Identify which cell holds the provided text, then report its [x, y] central coordinate. 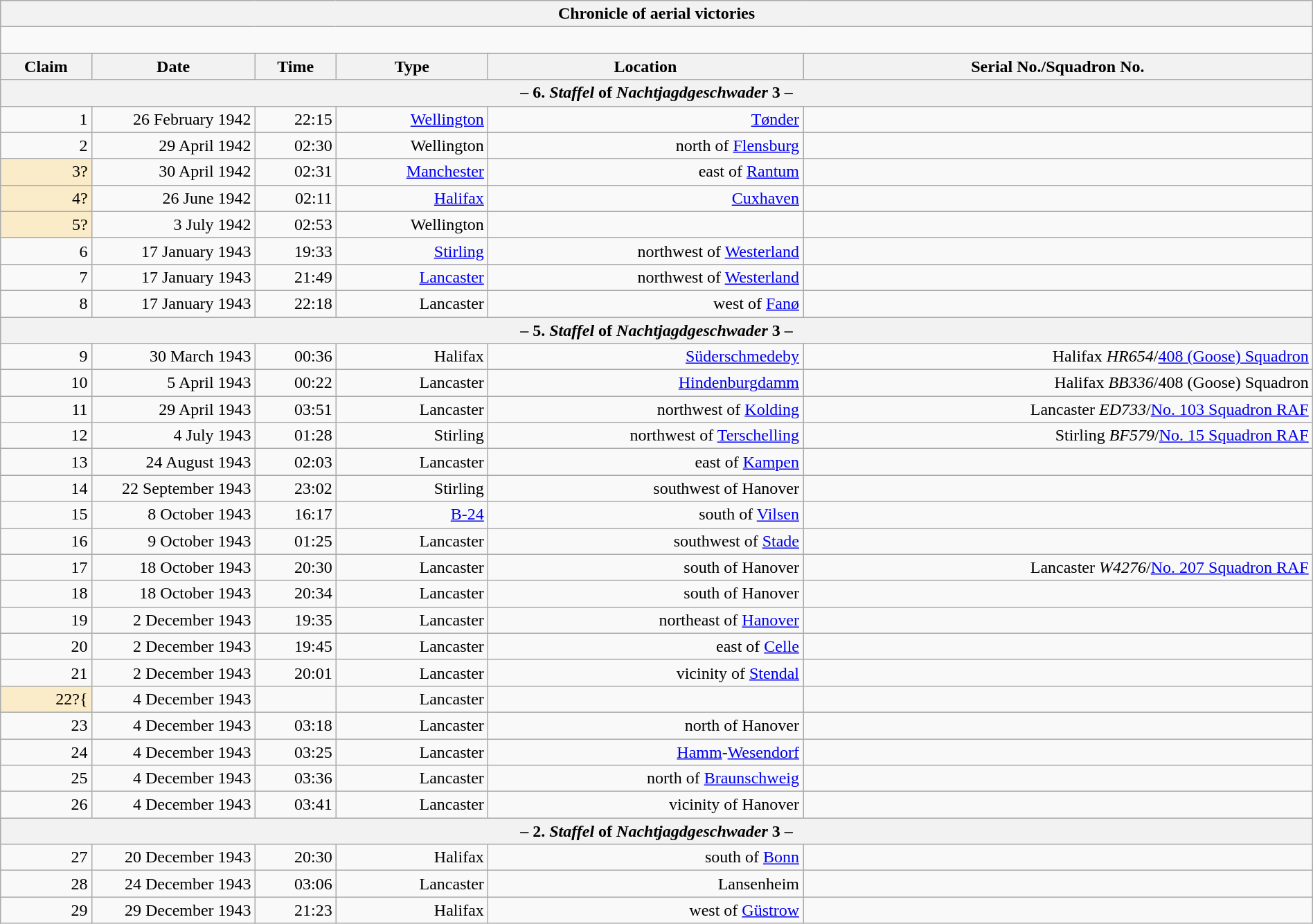
south of Vilsen [645, 515]
23 [46, 725]
east of Rantum [645, 172]
8 [46, 303]
24 December 1943 [173, 884]
03:06 [295, 884]
Lancaster ED733/No. 103 Squadron RAF [1058, 409]
Tønder [645, 119]
north of Braunschweig [645, 779]
Halifax HR654/408 (Goose) Squadron [1058, 357]
29 [46, 910]
west of Fanø [645, 303]
Stirling BF579/No. 15 Squadron RAF [1058, 436]
9 [46, 357]
5? [46, 224]
Serial No./Squadron No. [1058, 66]
9 October 1943 [173, 541]
1 [46, 119]
Time [295, 66]
26 June 1942 [173, 198]
19 [46, 620]
south of Bonn [645, 858]
6 [46, 251]
Location [645, 66]
north of Flensburg [645, 145]
vicinity of Hanover [645, 805]
02:53 [295, 224]
19:45 [295, 646]
11 [46, 409]
northwest of Kolding [645, 409]
20:01 [295, 673]
northeast of Hanover [645, 620]
28 [46, 884]
west of Güstrow [645, 910]
4 July 1943 [173, 436]
southwest of Hanover [645, 488]
7 [46, 277]
20 December 1943 [173, 858]
8 October 1943 [173, 515]
4? [46, 198]
02:03 [295, 462]
vicinity of Stendal [645, 673]
Cuxhaven [645, 198]
03:41 [295, 805]
00:36 [295, 357]
Date [173, 66]
18 [46, 594]
17 [46, 567]
03:25 [295, 752]
east of Kampen [645, 462]
00:22 [295, 383]
26 [46, 805]
22:15 [295, 119]
14 [46, 488]
30 April 1942 [173, 172]
2 [46, 145]
3? [46, 172]
12 [46, 436]
21:49 [295, 277]
26 February 1942 [173, 119]
24 [46, 752]
02:31 [295, 172]
29 April 1942 [173, 145]
19:35 [295, 620]
29 December 1943 [173, 910]
5 April 1943 [173, 383]
northwest of Terschelling [645, 436]
29 April 1943 [173, 409]
24 August 1943 [173, 462]
Lancaster W4276/No. 207 Squadron RAF [1058, 567]
13 [46, 462]
01:25 [295, 541]
02:11 [295, 198]
Chronicle of aerial victories [656, 14]
10 [46, 383]
25 [46, 779]
20 [46, 646]
east of Celle [645, 646]
B-24 [411, 515]
– 6. Staffel of Nachtjagdgeschwader 3 – [656, 93]
north of Hanover [645, 725]
16 [46, 541]
22:18 [295, 303]
21:23 [295, 910]
27 [46, 858]
Claim [46, 66]
Süderschmedeby [645, 357]
Halifax BB336/408 (Goose) Squadron [1058, 383]
23:02 [295, 488]
southwest of Stade [645, 541]
15 [46, 515]
19:33 [295, 251]
02:30 [295, 145]
Type [411, 66]
03:36 [295, 779]
22?{ [46, 699]
21 [46, 673]
Manchester [411, 172]
3 July 1942 [173, 224]
03:18 [295, 725]
03:51 [295, 409]
– 5. Staffel of Nachtjagdgeschwader 3 – [656, 330]
30 March 1943 [173, 357]
Hindenburgdamm [645, 383]
22 September 1943 [173, 488]
20:34 [295, 594]
01:28 [295, 436]
Hamm-Wesendorf [645, 752]
– 2. Staffel of Nachtjagdgeschwader 3 – [656, 831]
Lansenheim [645, 884]
16:17 [295, 515]
